Return (x, y) of the center of cell containing provided text 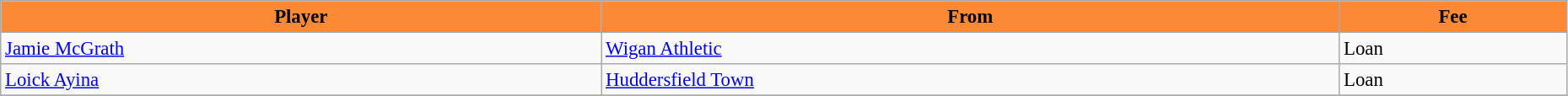
Wigan Athletic (970, 49)
Fee (1453, 17)
Player (301, 17)
From (970, 17)
Loick Ayina (301, 80)
Huddersfield Town (970, 80)
Jamie McGrath (301, 49)
